Find where the given text appears and provide that cell's center as [X, Y] coordinate. 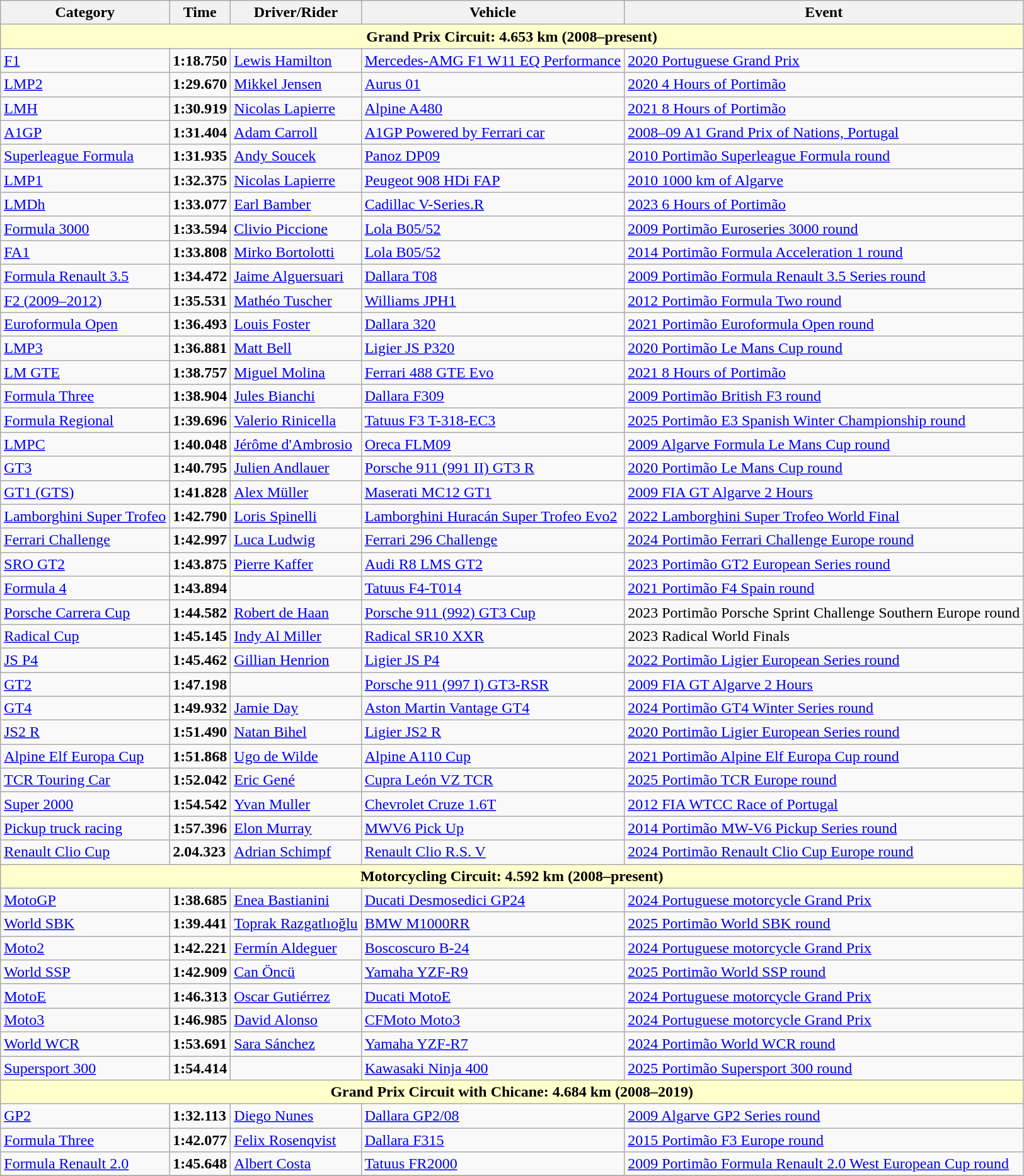
2.04.323 [200, 852]
2015 Portimão F3 Europe round [824, 1140]
1:36.881 [200, 349]
F1 [85, 61]
2010 Portimão Superleague Formula round [824, 156]
Clivio Piccione [296, 228]
2021 Portimão Euroformula Open round [824, 325]
1:31.404 [200, 132]
2010 1000 km of Algarve [824, 180]
MotoE [85, 996]
LMP1 [85, 180]
LMP2 [85, 84]
1:53.691 [200, 1044]
1:45.648 [200, 1164]
Robert de Haan [296, 612]
Ferrari 488 GTE Evo [493, 372]
2020 4 Hours of Portimão [824, 84]
1:46.313 [200, 996]
Williams JPH1 [493, 301]
Ugo de Wilde [296, 756]
LMH [85, 108]
Tatuus F3 T-318-EC3 [493, 420]
GP2 [85, 1116]
Porsche 911 (997 I) GT3-RSR [493, 684]
Maserati MC12 GT1 [493, 492]
TCR Touring Car [85, 780]
Lamborghini Huracán Super Trofeo Evo2 [493, 516]
2023 Portimão GT2 European Series round [824, 564]
Tatuus FR2000 [493, 1164]
Tatuus F4-T014 [493, 588]
David Alonso [296, 1020]
2009 Portimão British F3 round [824, 396]
2024 Portimão Ferrari Challenge Europe round [824, 540]
Ducati Desmosedici GP24 [493, 900]
2024 Portimão Renault Clio Cup Europe round [824, 852]
Super 2000 [85, 804]
Diego Nunes [296, 1116]
Moto3 [85, 1020]
Porsche 911 (992) GT3 Cup [493, 612]
Dallara F309 [493, 396]
Julien Andlauer [296, 468]
1:54.414 [200, 1068]
Formula Regional [85, 420]
2025 Portimão E3 Spanish Winter Championship round [824, 420]
1:30.919 [200, 108]
Jaime Alguersuari [296, 276]
2020 Portimão Ligier European Series round [824, 732]
2025 Portimão World SBK round [824, 924]
Can Öncü [296, 972]
World SBK [85, 924]
Oscar Gutiérrez [296, 996]
Sara Sánchez [296, 1044]
1:54.542 [200, 804]
Lamborghini Super Trofeo [85, 516]
Pickup truck racing [85, 828]
Indy Al Miller [296, 636]
Jamie Day [296, 708]
2021 Portimão F4 Spain round [824, 588]
1:39.441 [200, 924]
A1GP Powered by Ferrari car [493, 132]
Kawasaki Ninja 400 [493, 1068]
Porsche 911 (991 II) GT3 R [493, 468]
CFMoto Moto3 [493, 1020]
Radical Cup [85, 636]
2023 Portimão Porsche Sprint Challenge Southern Europe round [824, 612]
FA1 [85, 252]
1:43.894 [200, 588]
1:40.795 [200, 468]
Felix Rosenqvist [296, 1140]
1:33.808 [200, 252]
Mercedes-AMG F1 W11 EQ Performance [493, 61]
Motorcycling Circuit: 4.592 km (2008–present) [512, 876]
2012 FIA WTCC Race of Portugal [824, 804]
1:34.472 [200, 276]
BMW M1000RR [493, 924]
Boscoscuro B-24 [493, 948]
2009 Portimão Formula Renault 2.0 West European Cup round [824, 1164]
Moto2 [85, 948]
1:42.077 [200, 1140]
Louis Foster [296, 325]
Adam Carroll [296, 132]
Andy Soucek [296, 156]
Earl Bamber [296, 204]
2009 Portimão Euroseries 3000 round [824, 228]
Radical SR10 XXR [493, 636]
Dallara T08 [493, 276]
SRO GT2 [85, 564]
1:47.198 [200, 684]
2022 Portimão Ligier European Series round [824, 660]
2014 Portimão MW-V6 Pickup Series round [824, 828]
1:39.696 [200, 420]
Ligier JS P4 [493, 660]
Eric Gené [296, 780]
1:18.750 [200, 61]
1:45.462 [200, 660]
LMPC [85, 444]
Pierre Kaffer [296, 564]
1:43.875 [200, 564]
2025 Portimão TCR Europe round [824, 780]
1:42.790 [200, 516]
Formula Renault 2.0 [85, 1164]
Alpine Elf Europa Cup [85, 756]
Yamaha YZF-R9 [493, 972]
2021 Portimão Alpine Elf Europa Cup round [824, 756]
Aurus 01 [493, 84]
Jules Bianchi [296, 396]
1:32.375 [200, 180]
2009 Algarve Formula Le Mans Cup round [824, 444]
MWV6 Pick Up [493, 828]
1:52.042 [200, 780]
1:38.904 [200, 396]
Alex Müller [296, 492]
Cupra León VZ TCR [493, 780]
Peugeot 908 HDi FAP [493, 180]
Ligier JS P320 [493, 349]
Miguel Molina [296, 372]
Dallara F315 [493, 1140]
LMDh [85, 204]
Adrian Schimpf [296, 852]
2012 Portimão Formula Two round [824, 301]
Gillian Henrion [296, 660]
Audi R8 LMS GT2 [493, 564]
2024 Portimão GT4 Winter Series round [824, 708]
Matt Bell [296, 349]
Event [824, 13]
2022 Lamborghini Super Trofeo World Final [824, 516]
Grand Prix Circuit: 4.653 km (2008–present) [512, 37]
2025 Portimão World SSP round [824, 972]
Ducati MotoE [493, 996]
Yamaha YZF-R7 [493, 1044]
1:32.113 [200, 1116]
1:44.582 [200, 612]
Elon Murray [296, 828]
LMP3 [85, 349]
1:51.868 [200, 756]
1:36.493 [200, 325]
Vehicle [493, 13]
Natan Bihel [296, 732]
1:38.685 [200, 900]
Valerio Rinicella [296, 420]
Enea Bastianini [296, 900]
Mirko Bortolotti [296, 252]
2014 Portimão Formula Acceleration 1 round [824, 252]
JS P4 [85, 660]
Supersport 300 [85, 1068]
Driver/Rider [296, 13]
2008–09 A1 Grand Prix of Nations, Portugal [824, 132]
Ferrari 296 Challenge [493, 540]
Formula Renault 3.5 [85, 276]
2009 Algarve GP2 Series round [824, 1116]
1:42.221 [200, 948]
Oreca FLM09 [493, 444]
GT1 (GTS) [85, 492]
MotoGP [85, 900]
1:33.594 [200, 228]
1:46.985 [200, 1020]
Formula 4 [85, 588]
Renault Clio Cup [85, 852]
F2 (2009–2012) [85, 301]
LM GTE [85, 372]
2023 6 Hours of Portimão [824, 204]
Panoz DP09 [493, 156]
JS2 R [85, 732]
Grand Prix Circuit with Chicane: 4.684 km (2008–2019) [512, 1092]
2020 Portuguese Grand Prix [824, 61]
1:45.145 [200, 636]
Chevrolet Cruze 1.6T [493, 804]
1:31.935 [200, 156]
World WCR [85, 1044]
1:29.670 [200, 84]
Alpine A110 Cup [493, 756]
Aston Martin Vantage GT4 [493, 708]
Mathéo Tuscher [296, 301]
1:33.077 [200, 204]
A1GP [85, 132]
GT3 [85, 468]
Luca Ludwig [296, 540]
2009 Portimão Formula Renault 3.5 Series round [824, 276]
Lewis Hamilton [296, 61]
Jérôme d'Ambrosio [296, 444]
Mikkel Jensen [296, 84]
1:35.531 [200, 301]
1:51.490 [200, 732]
Renault Clio R.S. V [493, 852]
Alpine A480 [493, 108]
1:49.932 [200, 708]
2024 Portimão World WCR round [824, 1044]
Fermín Aldeguer [296, 948]
Time [200, 13]
2025 Portimão Supersport 300 round [824, 1068]
Yvan Muller [296, 804]
Ligier JS2 R [493, 732]
1:57.396 [200, 828]
Ferrari Challenge [85, 540]
GT2 [85, 684]
GT4 [85, 708]
Formula 3000 [85, 228]
1:38.757 [200, 372]
Toprak Razgatlıoğlu [296, 924]
World SSP [85, 972]
1:41.828 [200, 492]
Loris Spinelli [296, 516]
1:40.048 [200, 444]
Superleague Formula [85, 156]
Cadillac V-Series.R [493, 204]
1:42.997 [200, 540]
Dallara 320 [493, 325]
Dallara GP2/08 [493, 1116]
1:42.909 [200, 972]
Category [85, 13]
2023 Radical World Finals [824, 636]
Euroformula Open [85, 325]
Porsche Carrera Cup [85, 612]
Albert Costa [296, 1164]
